Extract the [X, Y] coordinate from the center of the cell holding the provided text.  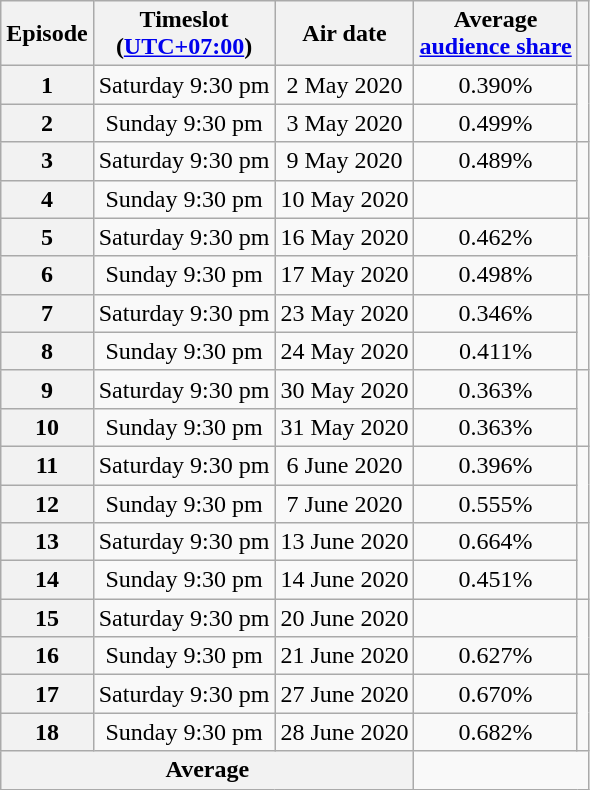
17 May 2020 [344, 275]
10 May 2020 [344, 199]
17 [47, 694]
9 [47, 389]
0.489% [496, 161]
30 May 2020 [344, 389]
Timeslot(UTC+07:00) [184, 34]
9 May 2020 [344, 161]
Air date [344, 34]
13 [47, 542]
4 [47, 199]
7 [47, 313]
0.498% [496, 275]
0.396% [496, 465]
31 May 2020 [344, 427]
16 May 2020 [344, 237]
8 [47, 351]
27 June 2020 [344, 694]
6 June 2020 [344, 465]
Episode [47, 34]
15 [47, 618]
13 June 2020 [344, 542]
14 June 2020 [344, 580]
7 June 2020 [344, 503]
2 [47, 123]
18 [47, 732]
20 June 2020 [344, 618]
0.627% [496, 656]
1 [47, 85]
6 [47, 275]
21 June 2020 [344, 656]
16 [47, 656]
23 May 2020 [344, 313]
28 June 2020 [344, 732]
0.682% [496, 732]
5 [47, 237]
14 [47, 580]
0.411% [496, 351]
0.346% [496, 313]
0.664% [496, 542]
0.555% [496, 503]
3 [47, 161]
12 [47, 503]
24 May 2020 [344, 351]
0.390% [496, 85]
0.670% [496, 694]
0.462% [496, 237]
Average [208, 770]
0.451% [496, 580]
Averageaudience share [496, 34]
3 May 2020 [344, 123]
11 [47, 465]
2 May 2020 [344, 85]
0.499% [496, 123]
10 [47, 427]
